Pinpoint the cell where the given text exists, returning its (x, y) midpoint coordinate. 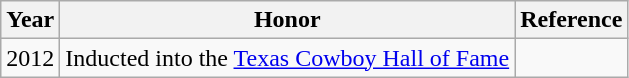
Inducted into the Texas Cowboy Hall of Fame (288, 58)
Reference (572, 20)
Year (30, 20)
2012 (30, 58)
Honor (288, 20)
